From the cell containing the given text, extract its center point as [X, Y] coordinate. 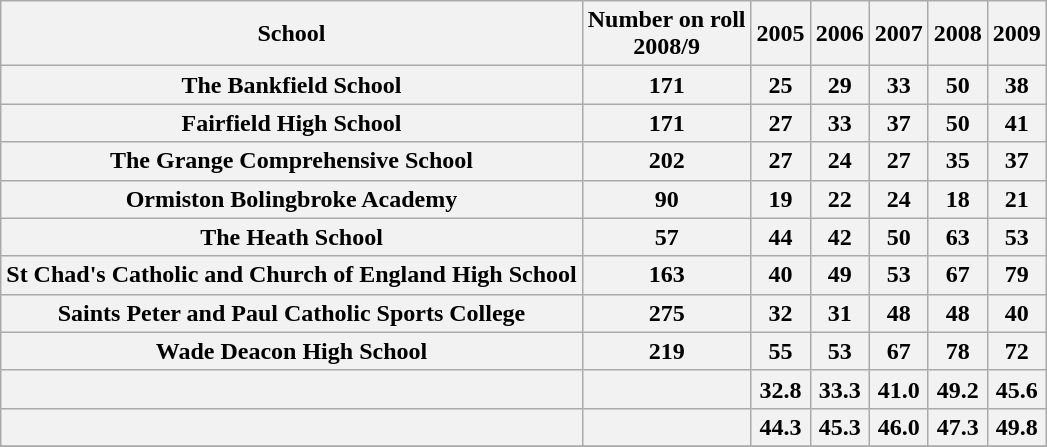
The Bankfield School [292, 85]
79 [1016, 275]
219 [666, 351]
38 [1016, 85]
45.6 [1016, 389]
19 [780, 199]
31 [840, 313]
29 [840, 85]
2005 [780, 34]
33.3 [840, 389]
2006 [840, 34]
32.8 [780, 389]
163 [666, 275]
42 [840, 237]
63 [958, 237]
Ormiston Bolingbroke Academy [292, 199]
47.3 [958, 427]
The Heath School [292, 237]
St Chad's Catholic and Church of England High School [292, 275]
275 [666, 313]
46.0 [898, 427]
72 [1016, 351]
44.3 [780, 427]
2007 [898, 34]
School [292, 34]
25 [780, 85]
49 [840, 275]
18 [958, 199]
49.8 [1016, 427]
The Grange Comprehensive School [292, 161]
22 [840, 199]
Wade Deacon High School [292, 351]
41 [1016, 123]
90 [666, 199]
21 [1016, 199]
78 [958, 351]
202 [666, 161]
45.3 [840, 427]
57 [666, 237]
55 [780, 351]
2008 [958, 34]
49.2 [958, 389]
2009 [1016, 34]
Number on roll2008/9 [666, 34]
35 [958, 161]
Saints Peter and Paul Catholic Sports College [292, 313]
44 [780, 237]
32 [780, 313]
Fairfield High School [292, 123]
41.0 [898, 389]
